Provide the [x, y] coordinate of the cell's center where the given text is located.  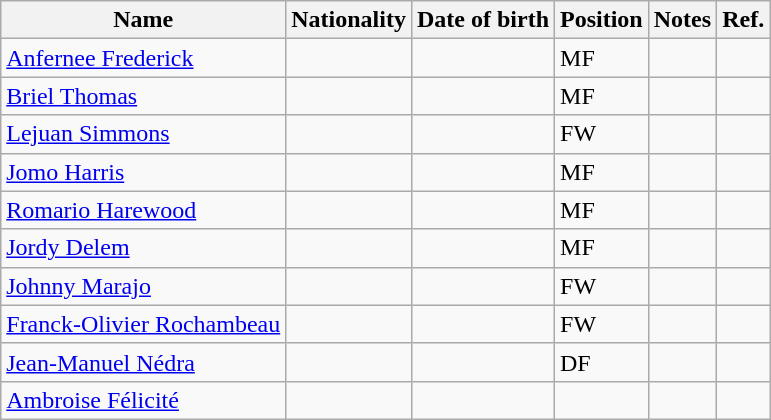
Romario Harewood [144, 210]
Ambroise Félicité [144, 400]
Date of birth [482, 20]
Name [144, 20]
Briel Thomas [144, 96]
Nationality [349, 20]
Johnny Marajo [144, 286]
Ref. [744, 20]
Franck-Olivier Rochambeau [144, 324]
Jean-Manuel Nédra [144, 362]
Anfernee Frederick [144, 58]
Jomo Harris [144, 172]
Position [602, 20]
Jordy Delem [144, 248]
DF [602, 362]
Notes [682, 20]
Lejuan Simmons [144, 134]
